For the text-containing cell, return its midpoint in (x, y) coordinate format. 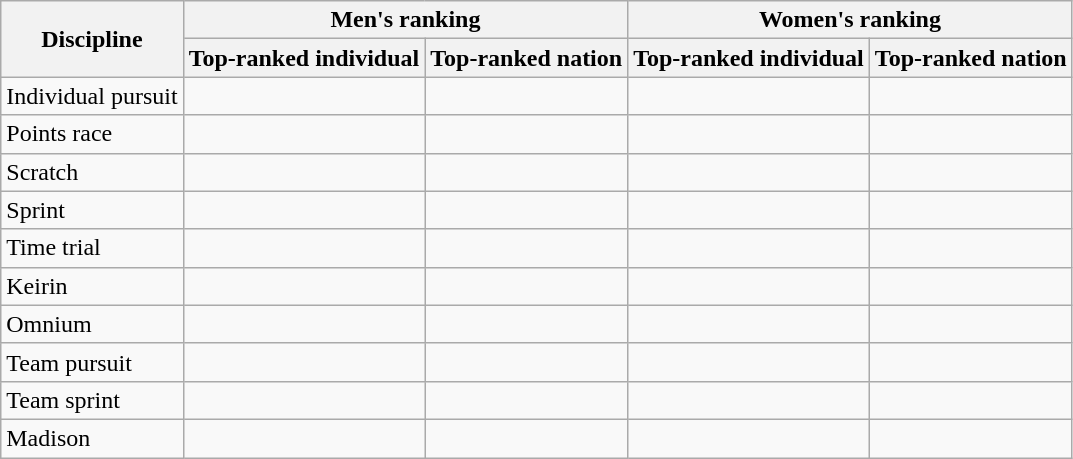
Time trial (92, 248)
Sprint (92, 210)
Omnium (92, 324)
Team sprint (92, 400)
Scratch (92, 172)
Points race (92, 134)
Individual pursuit (92, 96)
Keirin (92, 286)
Team pursuit (92, 362)
Women's ranking (850, 20)
Madison (92, 438)
Discipline (92, 39)
Men's ranking (406, 20)
